Return the [x, y] coordinate for the center point of the cell that contains the specified text.  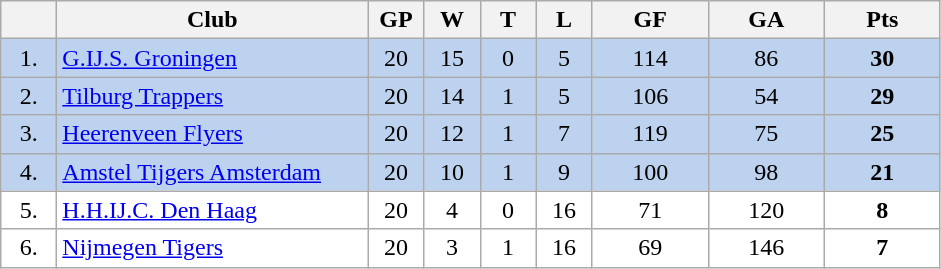
120 [766, 210]
9 [564, 172]
98 [766, 172]
L [564, 20]
3 [452, 248]
86 [766, 58]
69 [650, 248]
T [508, 20]
Heerenveen Flyers [212, 134]
106 [650, 96]
100 [650, 172]
G.IJ.S. Groningen [212, 58]
2. [29, 96]
4. [29, 172]
75 [766, 134]
GP [396, 20]
Club [212, 20]
1. [29, 58]
W [452, 20]
29 [882, 96]
21 [882, 172]
Nijmegen Tigers [212, 248]
Amstel Tijgers Amsterdam [212, 172]
146 [766, 248]
GA [766, 20]
114 [650, 58]
Tilburg Trappers [212, 96]
8 [882, 210]
3. [29, 134]
4 [452, 210]
GF [650, 20]
14 [452, 96]
5. [29, 210]
119 [650, 134]
54 [766, 96]
71 [650, 210]
6. [29, 248]
15 [452, 58]
25 [882, 134]
10 [452, 172]
H.H.IJ.C. Den Haag [212, 210]
12 [452, 134]
Pts [882, 20]
30 [882, 58]
